Locate the cell with the specified text and output its [x, y] center coordinate. 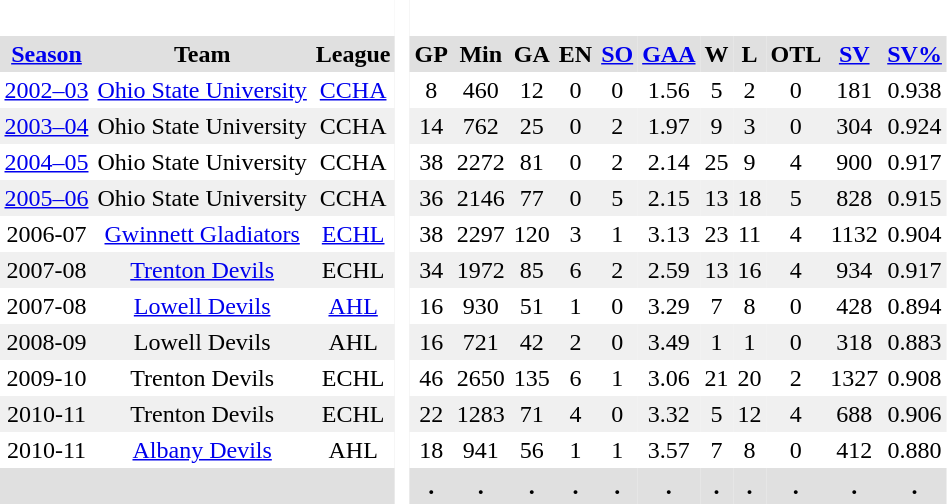
1.97 [669, 126]
77 [532, 198]
SV [854, 54]
Min [480, 54]
3.13 [669, 234]
934 [854, 270]
0.894 [915, 306]
3.06 [669, 378]
2005–06 [46, 198]
Team [202, 54]
3.32 [669, 414]
L [750, 54]
GAA [669, 54]
0.880 [915, 450]
460 [480, 90]
20 [750, 378]
2650 [480, 378]
0.883 [915, 342]
1283 [480, 414]
688 [854, 414]
1972 [480, 270]
2006-07 [46, 234]
21 [716, 378]
304 [854, 126]
56 [532, 450]
SO [618, 54]
2004–05 [46, 162]
1132 [854, 234]
Season [46, 54]
3.29 [669, 306]
GP [431, 54]
3.57 [669, 450]
1327 [854, 378]
0.904 [915, 234]
Albany Devils [202, 450]
135 [532, 378]
120 [532, 234]
2003–04 [46, 126]
318 [854, 342]
0.915 [915, 198]
0.938 [915, 90]
23 [716, 234]
941 [480, 450]
71 [532, 414]
181 [854, 90]
46 [431, 378]
2009-10 [46, 378]
762 [480, 126]
81 [532, 162]
11 [750, 234]
SV% [915, 54]
721 [480, 342]
W [716, 54]
930 [480, 306]
2297 [480, 234]
2146 [480, 198]
2.59 [669, 270]
2.15 [669, 198]
1.56 [669, 90]
2008-09 [46, 342]
34 [431, 270]
22 [431, 414]
42 [532, 342]
Gwinnett Gladiators [202, 234]
League [353, 54]
3.49 [669, 342]
2.14 [669, 162]
0.906 [915, 414]
51 [532, 306]
428 [854, 306]
14 [431, 126]
0.924 [915, 126]
0.908 [915, 378]
GA [532, 54]
OTL [796, 54]
412 [854, 450]
2002–03 [46, 90]
EN [575, 54]
36 [431, 198]
2272 [480, 162]
85 [532, 270]
828 [854, 198]
900 [854, 162]
